Capture the cell that displays the provided text and extract its (X, Y) central coordinate. 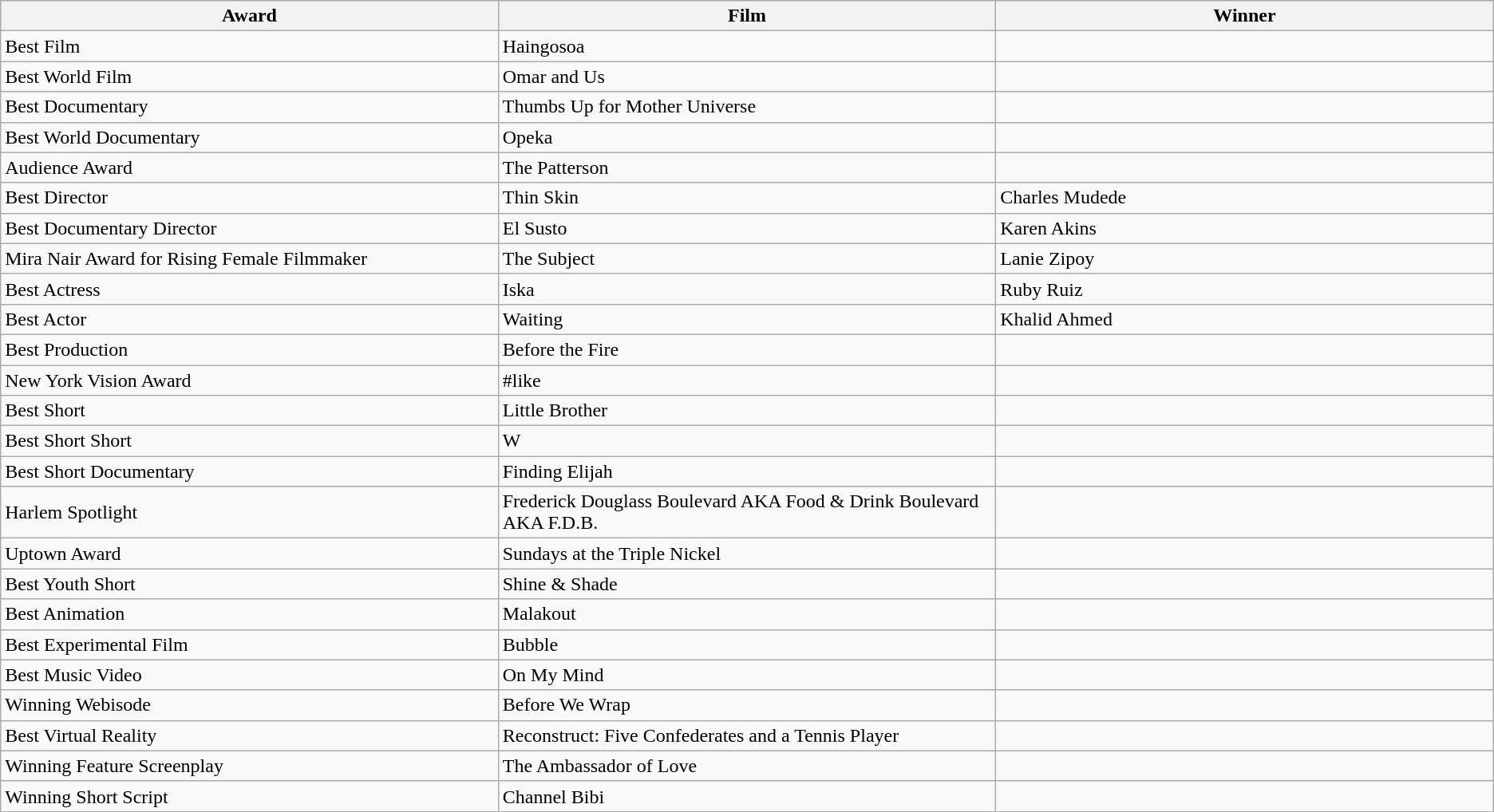
Best Short (249, 411)
Audience Award (249, 168)
Award (249, 16)
Best Documentary (249, 107)
#like (747, 380)
Best Actress (249, 289)
El Susto (747, 228)
Best Youth Short (249, 584)
Channel Bibi (747, 796)
Shine & Shade (747, 584)
Winning Feature Screenplay (249, 766)
Malakout (747, 614)
On My Mind (747, 675)
Opeka (747, 137)
Ruby Ruiz (1245, 289)
Omar and Us (747, 77)
Best Experimental Film (249, 644)
Before We Wrap (747, 705)
New York Vision Award (249, 380)
Khalid Ahmed (1245, 319)
Best Actor (249, 319)
Best Music Video (249, 675)
Waiting (747, 319)
Before the Fire (747, 349)
Best Documentary Director (249, 228)
The Patterson (747, 168)
Best Director (249, 198)
Bubble (747, 644)
Thin Skin (747, 198)
Film (747, 16)
The Subject (747, 258)
Lanie Zipoy (1245, 258)
Little Brother (747, 411)
Best Film (249, 46)
Mira Nair Award for Rising Female Filmmaker (249, 258)
Thumbs Up for Mother Universe (747, 107)
Uptown Award (249, 554)
Sundays at the Triple Nickel (747, 554)
Winning Webisode (249, 705)
Best World Documentary (249, 137)
W (747, 441)
Reconstruct: Five Confederates and a Tennis Player (747, 735)
Best Virtual Reality (249, 735)
Harlem Spotlight (249, 512)
The Ambassador of Love (747, 766)
Best Animation (249, 614)
Charles Mudede (1245, 198)
Iska (747, 289)
Haingosoa (747, 46)
Best Production (249, 349)
Best Short Short (249, 441)
Winning Short Script (249, 796)
Karen Akins (1245, 228)
Best Short Documentary (249, 471)
Best World Film (249, 77)
Finding Elijah (747, 471)
Frederick Douglass Boulevard AKA Food & Drink Boulevard AKA F.D.B. (747, 512)
Winner (1245, 16)
